Locate the cell with the specified text and output its [x, y] center coordinate. 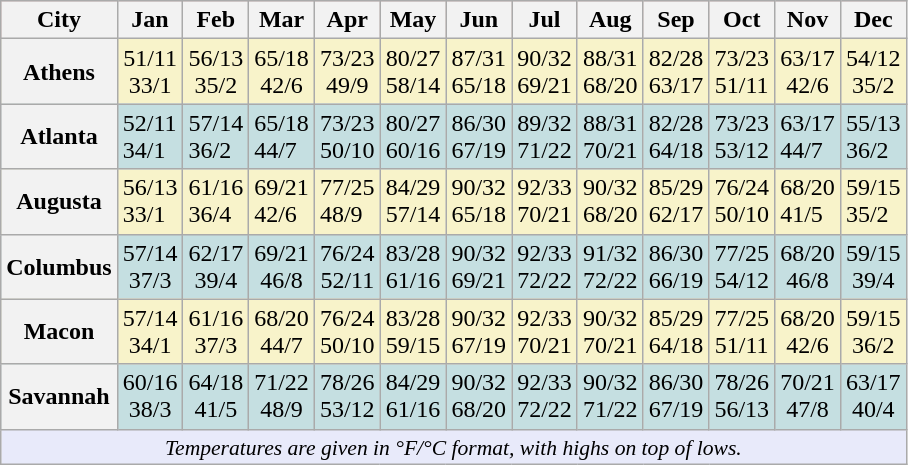
80/2760/16 [413, 136]
59/1535/2 [873, 202]
Jul [545, 20]
85/2964/18 [676, 332]
61/1637/3 [216, 332]
60/1638/3 [150, 396]
73/2350/10 [347, 136]
77/2554/12 [742, 266]
88/3170/21 [610, 136]
77/2548/9 [347, 202]
64/1841/5 [216, 396]
Columbus [59, 266]
80/2758/14 [413, 72]
Athens [59, 72]
57/1437/3 [150, 266]
71/2248/9 [282, 396]
83/2859/15 [413, 332]
62/1739/4 [216, 266]
Temperatures are given in °F/°C format, with highs on top of lows. [454, 447]
Apr [347, 20]
63/1740/4 [873, 396]
90/3265/18 [479, 202]
68/2046/8 [808, 266]
68/2044/7 [282, 332]
77/2551/11 [742, 332]
City [59, 20]
56/1335/2 [216, 72]
69/2142/6 [282, 202]
90/3267/19 [479, 332]
82/2863/17 [676, 72]
56/1333/1 [150, 202]
63/1742/6 [808, 72]
52/1134/1 [150, 136]
Jan [150, 20]
86/3066/19 [676, 266]
Mar [282, 20]
76/2452/11 [347, 266]
59/1536/2 [873, 332]
82/2864/18 [676, 136]
63/1744/7 [808, 136]
87/3165/18 [479, 72]
68/2041/5 [808, 202]
83/2861/16 [413, 266]
Macon [59, 332]
85/2962/17 [676, 202]
51/1133/1 [150, 72]
69/2146/8 [282, 266]
90/3270/21 [610, 332]
65/1842/6 [282, 72]
Nov [808, 20]
70/2147/8 [808, 396]
Aug [610, 20]
73/2353/12 [742, 136]
Feb [216, 20]
54/1235/2 [873, 72]
89/3271/22 [545, 136]
Oct [742, 20]
Jun [479, 20]
84/2957/14 [413, 202]
May [413, 20]
65/1844/7 [282, 136]
57/1436/2 [216, 136]
68/2042/6 [808, 332]
57/1434/1 [150, 332]
Augusta [59, 202]
Savannah [59, 396]
73/2349/9 [347, 72]
61/1636/4 [216, 202]
59/1539/4 [873, 266]
84/2961/16 [413, 396]
88/3168/20 [610, 72]
78/2653/12 [347, 396]
90/3271/22 [610, 396]
Sep [676, 20]
55/1336/2 [873, 136]
73/2351/11 [742, 72]
Dec [873, 20]
78/2656/13 [742, 396]
91/3272/22 [610, 266]
Atlanta [59, 136]
